Provide the (X, Y) coordinate of the cell's center where the given text is located.  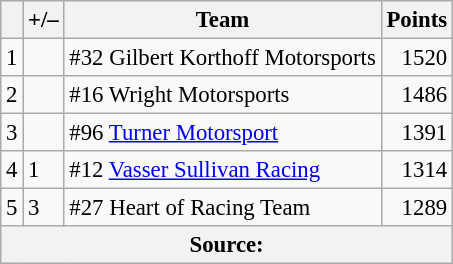
2 (12, 95)
#16 Wright Motorsports (222, 95)
1520 (416, 58)
#27 Heart of Racing Team (222, 208)
#96 Turner Motorsport (222, 133)
Points (416, 20)
1289 (416, 208)
1486 (416, 95)
#32 Gilbert Korthoff Motorsports (222, 58)
Team (222, 20)
1314 (416, 170)
#12 Vasser Sullivan Racing (222, 170)
+/– (44, 20)
Source: (227, 245)
1391 (416, 133)
4 (12, 170)
5 (12, 208)
